Capture the cell that displays the provided text and extract its (X, Y) central coordinate. 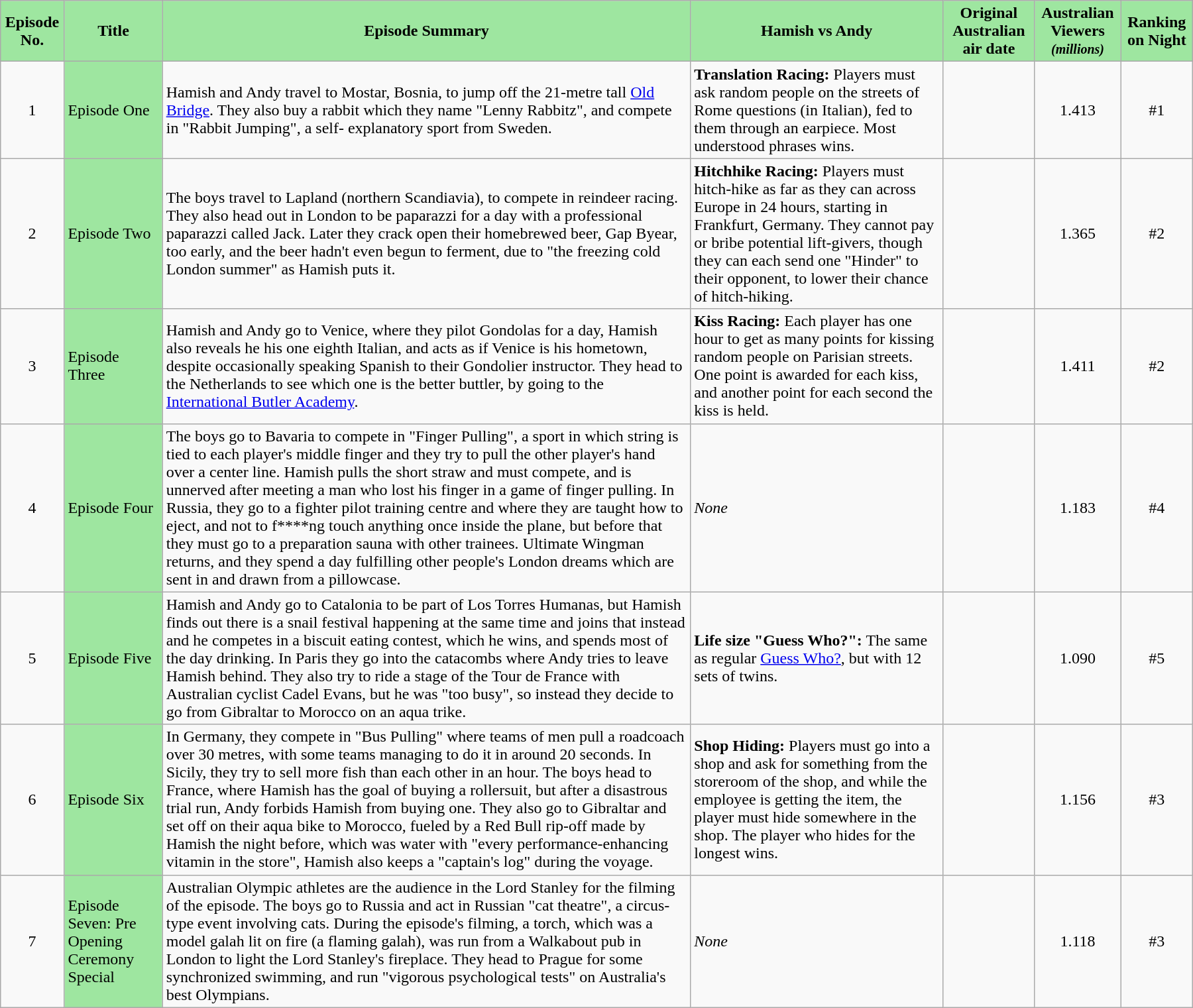
1.411 (1078, 366)
1 (32, 110)
7 (32, 941)
Original Australian air date (989, 31)
1.183 (1078, 508)
Australian Viewers(millions) (1078, 31)
6 (32, 799)
#4 (1157, 508)
1.413 (1078, 110)
Hamish vs Andy (817, 31)
3 (32, 366)
Episode Four (113, 508)
1.365 (1078, 233)
4 (32, 508)
Episode Summary (427, 31)
1.090 (1078, 658)
Life size "Guess Who?": The same as regular Guess Who?, but with 12 sets of twins. (817, 658)
Episode Seven: Pre Opening Ceremony Special (113, 941)
5 (32, 658)
Episode Six (113, 799)
Episode Three (113, 366)
1.118 (1078, 941)
Ranking on Night (1157, 31)
Episode Five (113, 658)
Episode No. (32, 31)
1.156 (1078, 799)
Episode Two (113, 233)
Title (113, 31)
#5 (1157, 658)
Episode One (113, 110)
2 (32, 233)
#1 (1157, 110)
